Output the [X, Y] coordinate of the center of the cell containing the given text.  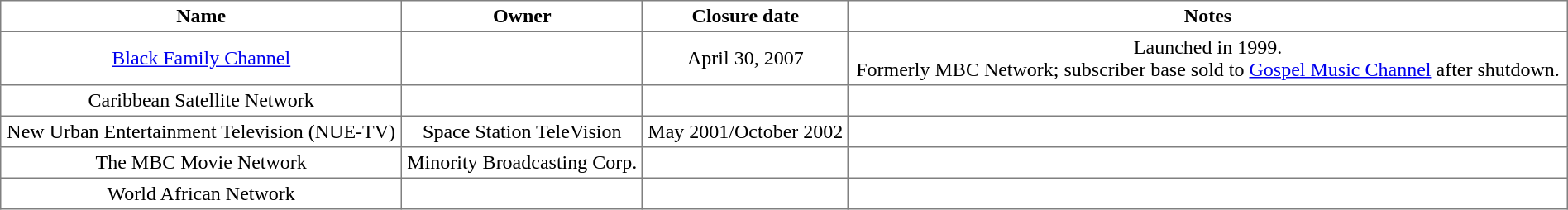
The MBC Movie Network [202, 163]
Space Station TeleVision [523, 131]
Caribbean Satellite Network [202, 101]
New Urban Entertainment Television (NUE-TV) [202, 131]
April 30, 2007 [746, 58]
World African Network [202, 193]
Closure date [746, 17]
Minority Broadcasting Corp. [523, 163]
Launched in 1999.Formerly MBC Network; subscriber base sold to Gospel Music Channel after shutdown. [1207, 58]
Name [202, 17]
May 2001/October 2002 [746, 131]
Notes [1207, 17]
Black Family Channel [202, 58]
Owner [523, 17]
